For the text-containing cell, return its midpoint in (X, Y) coordinate format. 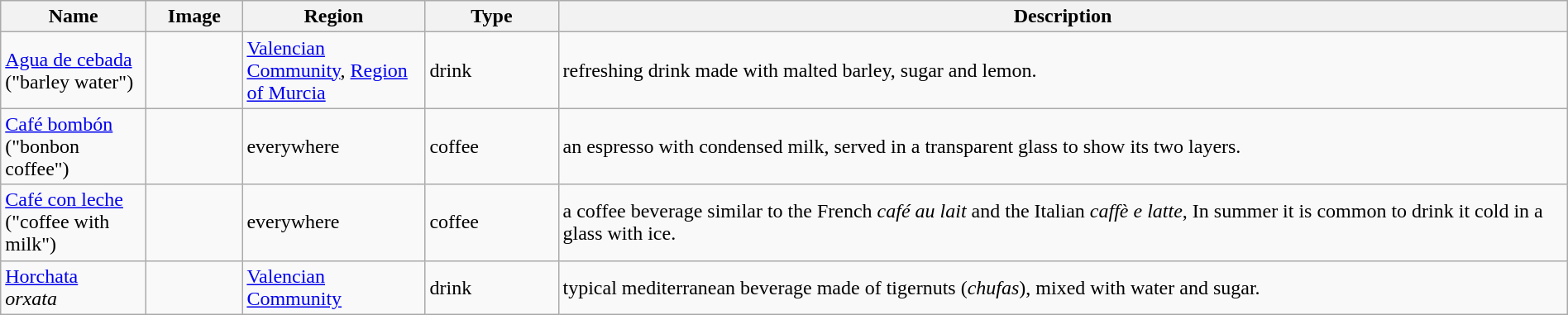
Valencian Community, Region of Murcia (334, 70)
Horchataorxata (74, 288)
an espresso with condensed milk, served in a transparent glass to show its two layers. (1063, 146)
Image (194, 17)
Description (1063, 17)
Café bombón ("bonbon coffee") (74, 146)
refreshing drink made with malted barley, sugar and lemon. (1063, 70)
Agua de cebada ("barley water") (74, 70)
Type (491, 17)
Name (74, 17)
a coffee beverage similar to the French café au lait and the Italian caffè e latte, In summer it is common to drink it cold in a glass with ice. (1063, 222)
Valencian Community (334, 288)
Café con leche ("coffee with milk") (74, 222)
typical mediterranean beverage made of tigernuts (chufas), mixed with water and sugar. (1063, 288)
Region (334, 17)
